Identify which cell holds the provided text, then report its [x, y] central coordinate. 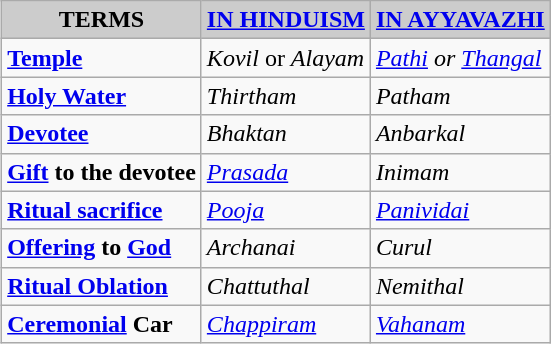
Chappiram [286, 324]
Inimam [460, 172]
Prasada [286, 172]
TERMS [102, 20]
Pooja [286, 210]
Devotee [102, 134]
Ritual sacrifice [102, 210]
Anbarkal [460, 134]
Bhaktan [286, 134]
Chattuthal [286, 286]
Thirtham [286, 96]
Holy Water [102, 96]
Offering to God [102, 248]
IN HINDUISM [286, 20]
Ceremonial Car [102, 324]
Patham [460, 96]
Curul [460, 248]
IN AYYAVAZHI [460, 20]
Temple [102, 58]
Ritual Oblation [102, 286]
Panividai [460, 210]
Nemithal [460, 286]
Archanai [286, 248]
Vahanam [460, 324]
Kovil or Alayam [286, 58]
Gift to the devotee [102, 172]
Pathi or Thangal [460, 58]
